Capture the cell that displays the provided text and extract its (X, Y) central coordinate. 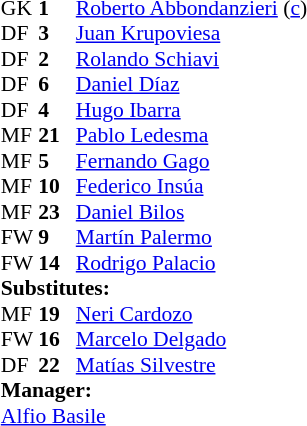
23 (57, 212)
Neri Cardozo (192, 314)
Juan Krupoviesa (192, 33)
Pablo Ledesma (192, 135)
Federico Insúa (192, 187)
Marcelo Delgado (192, 339)
16 (57, 339)
6 (57, 85)
Rodrigo Palacio (192, 263)
Hugo Ibarra (192, 110)
9 (57, 237)
5 (57, 161)
Rolando Schiavi (192, 59)
19 (57, 314)
2 (57, 59)
Daniel Díaz (192, 85)
22 (57, 365)
Substitutes: (154, 289)
4 (57, 110)
Martín Palermo (192, 237)
Fernando Gago (192, 161)
21 (57, 135)
Matías Silvestre (192, 365)
3 (57, 33)
14 (57, 263)
Daniel Bilos (192, 212)
Manager: (154, 391)
10 (57, 187)
